Output the [x, y] coordinate of the center of the cell containing the given text.  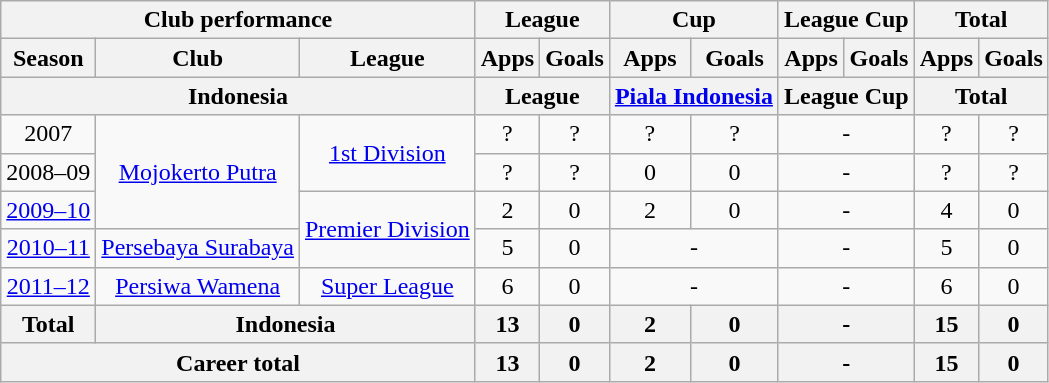
Club performance [238, 20]
Persebaya Surabaya [198, 248]
Premier Division [387, 229]
2011–12 [48, 286]
2007 [48, 134]
Persiwa Wamena [198, 286]
1st Division [387, 153]
Piala Indonesia [694, 96]
Super League [387, 286]
2008–09 [48, 172]
Mojokerto Putra [198, 172]
Season [48, 58]
Club [198, 58]
2010–11 [48, 248]
2009–10 [48, 210]
4 [946, 210]
Cup [694, 20]
Career total [238, 362]
